Find where the given text appears and provide that cell's center as (x, y) coordinate. 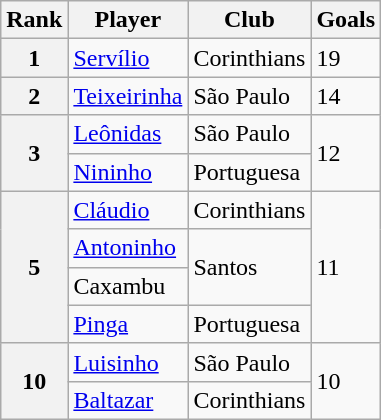
3 (34, 153)
Nininho (128, 172)
Rank (34, 20)
Teixeirinha (128, 96)
Servílio (128, 58)
2 (34, 96)
12 (346, 153)
11 (346, 267)
Caxambu (128, 286)
Goals (346, 20)
5 (34, 267)
19 (346, 58)
14 (346, 96)
Club (250, 20)
Luisinho (128, 362)
Cláudio (128, 210)
Leônidas (128, 134)
Pinga (128, 324)
Antoninho (128, 248)
Santos (250, 267)
1 (34, 58)
Baltazar (128, 400)
Player (128, 20)
